For the text-containing cell, return its midpoint in [x, y] coordinate format. 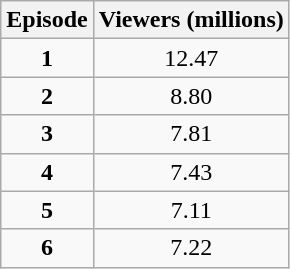
Episode [47, 20]
3 [47, 134]
7.22 [191, 248]
6 [47, 248]
12.47 [191, 58]
7.81 [191, 134]
4 [47, 172]
7.43 [191, 172]
2 [47, 96]
1 [47, 58]
Viewers (millions) [191, 20]
5 [47, 210]
7.11 [191, 210]
8.80 [191, 96]
